Capture the cell that displays the provided text and extract its (x, y) central coordinate. 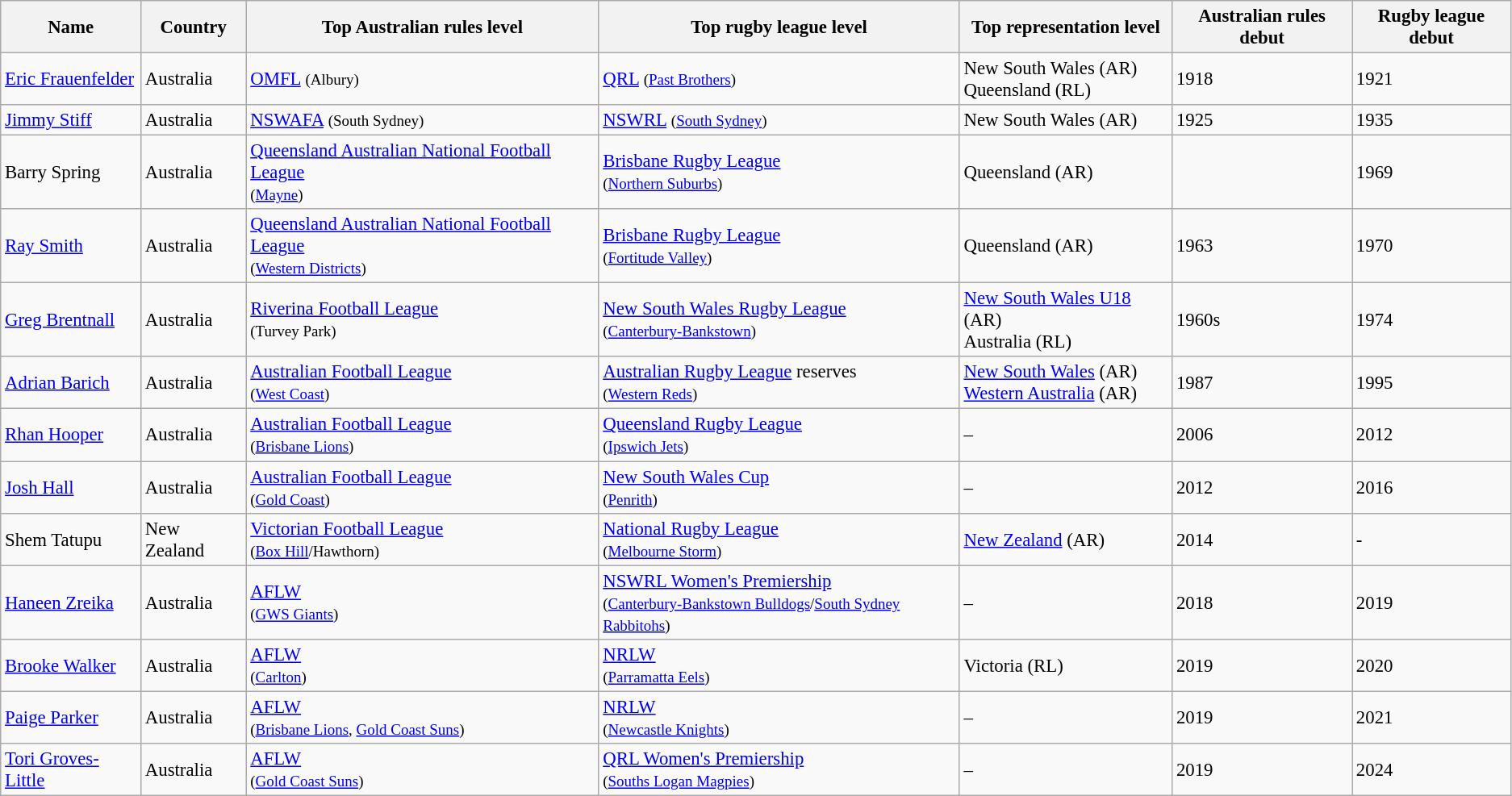
Top Australian rules level (423, 27)
NSWRL (South Sydney) (779, 120)
Queensland Rugby League (Ipswich Jets) (779, 436)
New South Wales (AR)Queensland (RL) (1065, 79)
New South Wales U18 (AR)Australia (RL) (1065, 320)
Barry Spring (71, 173)
2016 (1431, 487)
Eric Frauenfelder (71, 79)
1970 (1431, 246)
Rhan Hooper (71, 436)
Top representation level (1065, 27)
Jimmy Stiff (71, 120)
New South Wales (AR)Western Australia (AR) (1065, 382)
QRL (Past Brothers) (779, 79)
Australian Football League(Brisbane Lions) (423, 436)
Top rugby league level (779, 27)
NRLW(Parramatta Eels) (779, 665)
NSWAFA (South Sydney) (423, 120)
Australian Rugby League reserves(Western Reds) (779, 382)
Australian Football League(Gold Coast) (423, 487)
Queensland Australian National Football League(Western Districts) (423, 246)
AFLW(GWS Giants) (423, 602)
New South Wales Rugby League(Canterbury-Bankstown) (779, 320)
1921 (1431, 79)
Tori Groves-Little (71, 769)
Riverina Football League(Turvey Park) (423, 320)
1995 (1431, 382)
Victoria (RL) (1065, 665)
1969 (1431, 173)
Australian Football League(West Coast) (423, 382)
Brooke Walker (71, 665)
2014 (1262, 539)
AFLW(Carlton) (423, 665)
Adrian Barich (71, 382)
Greg Brentnall (71, 320)
1963 (1262, 246)
1925 (1262, 120)
Name (71, 27)
Paige Parker (71, 718)
Rugby league debut (1431, 27)
NSWRL Women's Premiership(Canterbury-Bankstown Bulldogs/South Sydney Rabbitohs) (779, 602)
2021 (1431, 718)
Queensland Australian National Football League(Mayne) (423, 173)
Shem Tatupu (71, 539)
Brisbane Rugby League(Fortitude Valley) (779, 246)
Ray Smith (71, 246)
AFLW(Gold Coast Suns) (423, 769)
Haneen Zreika (71, 602)
AFLW(Brisbane Lions, Gold Coast Suns) (423, 718)
New South Wales Cup(Penrith) (779, 487)
New Zealand (AR) (1065, 539)
1918 (1262, 79)
New Zealand (194, 539)
- (1431, 539)
National Rugby League(Melbourne Storm) (779, 539)
OMFL (Albury) (423, 79)
2018 (1262, 602)
1974 (1431, 320)
2024 (1431, 769)
Country (194, 27)
QRL Women's Premiership(Souths Logan Magpies) (779, 769)
2020 (1431, 665)
Josh Hall (71, 487)
New South Wales (AR) (1065, 120)
Brisbane Rugby League(Northern Suburbs) (779, 173)
Australian rules debut (1262, 27)
1935 (1431, 120)
2006 (1262, 436)
Victorian Football League(Box Hill/Hawthorn) (423, 539)
1987 (1262, 382)
NRLW(Newcastle Knights) (779, 718)
1960s (1262, 320)
